Return (X, Y) of the center of cell containing provided text 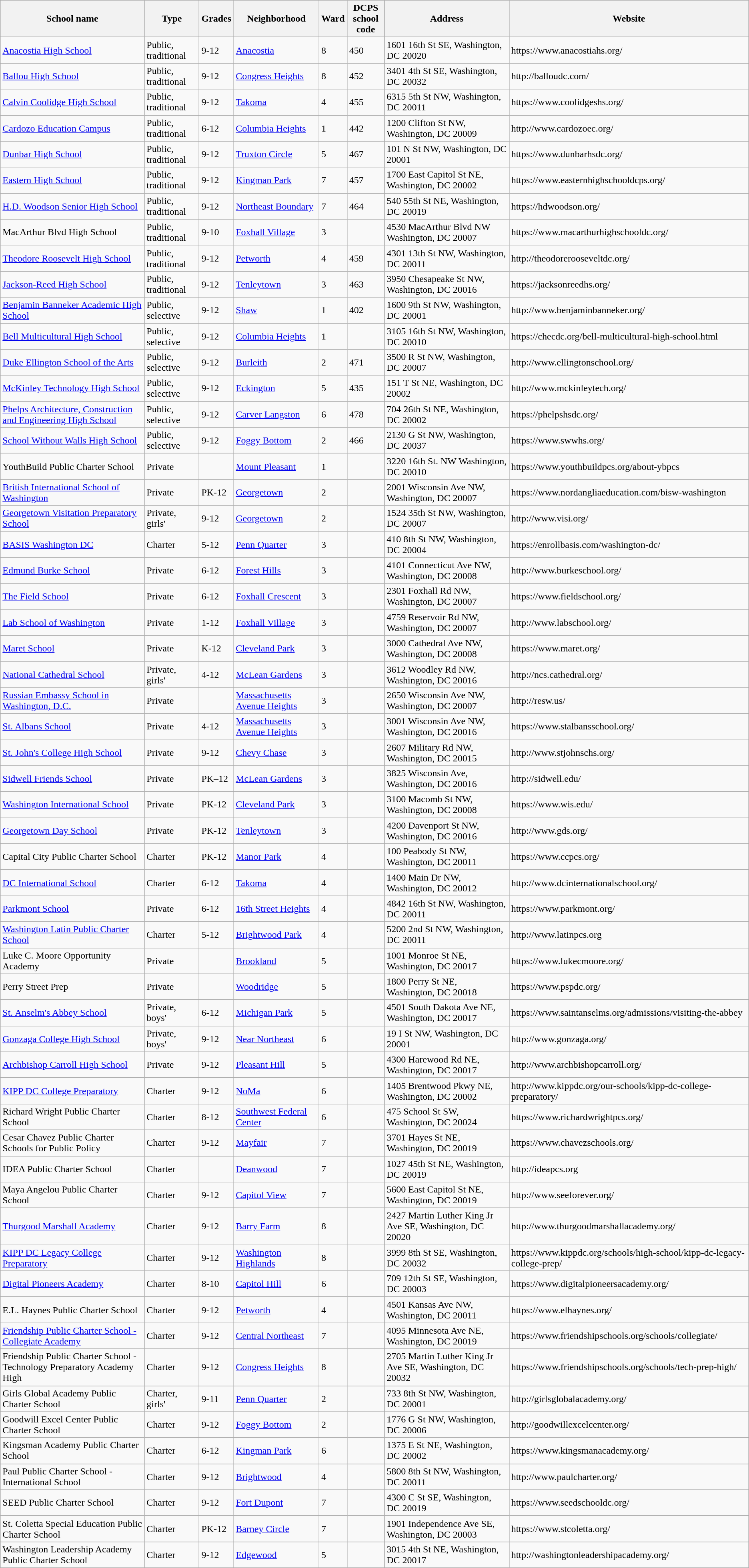
Southwest Federal Center (276, 1117)
KIPP DC College Preparatory (72, 1091)
https://www.anacostiahs.org/ (629, 50)
Edmund Burke School (72, 570)
http://www.latinpcs.org (629, 935)
http://www.archbishopcarroll.org/ (629, 1065)
https://www.friendshipschools.org/schools/collegiate/ (629, 1336)
Brightwood (276, 1476)
709 12th St SE, Washington, DC 20003 (447, 1284)
Near Northeast (276, 1039)
https://www.maret.org/ (629, 649)
PK–12 (216, 779)
3001 Wisconsin Ave NW, Washington, DC 20016 (447, 726)
455 (366, 102)
http://www.dcinternationalschool.org/ (629, 883)
St. Coletta Special Education Public Charter School (72, 1528)
Georgetown Visitation Preparatory School (72, 518)
1-12 (216, 622)
SEED Public Charter School (72, 1503)
Friendship Public Charter School - Technology Preparatory Academy High (72, 1367)
1200 Clifton St NW, Washington, DC 20009 (447, 128)
Luke C. Moore Opportunity Academy (72, 961)
https://enrollbasis.com/washington-dc/ (629, 545)
Type (172, 19)
435 (366, 389)
https://phelpshsdc.org/ (629, 414)
Barry Farm (276, 1226)
471 (366, 362)
Archbishop Carroll High School (72, 1065)
100 Peabody St NW, Washington, DC 20011 (447, 857)
KIPP DC Legacy College Preparatory (72, 1258)
http://www.mckinleytech.org/ (629, 389)
704 26th St NE, Washington, DC 20002 (447, 414)
4501 Kansas Ave NW, Washington, DC 20011 (447, 1310)
3015 4th St NE, Washington, DC 20017 (447, 1555)
Washington International School (72, 805)
Maya Angelou Public Charter School (72, 1195)
https://www.swwhs.org/ (629, 441)
Mount Pleasant (276, 466)
3999 8th St SE, Washington, DC 20032 (447, 1258)
https://www.coolidgeshs.org/ (629, 102)
151 T St NE, Washington, DC 20002 (447, 389)
457 (366, 180)
1901 Independence Ave SE, Washington, DC 20003 (447, 1528)
3220 16th St. NW Washington, DC 20010 (447, 466)
Mayfair (276, 1143)
https://www.wis.edu/ (629, 805)
Burleith (276, 362)
4200 Davenport St NW, Washington, DC 20016 (447, 831)
Barney Circle (276, 1528)
450 (366, 50)
4095 Minnesota Ave NE, Washington, DC 20019 (447, 1336)
3701 Hayes St NE, Washington, DC 20019 (447, 1143)
Capitol Hill (276, 1284)
Washington Latin Public Charter School (72, 935)
1601 16th St SE, Washington, DC 20020 (447, 50)
2705 Martin Luther King Jr Ave SE, Washington, DC 20032 (447, 1367)
https://www.chavezschools.org/ (629, 1143)
Dunbar High School (72, 154)
1405 Brentwood Pkwy NE, Washington, DC 20002 (447, 1091)
http://goodwillexcelcenter.org/ (629, 1424)
Truxton Circle (276, 154)
Duke Ellington School of the Arts (72, 362)
5200 2nd St NW, Washington, DC 20011 (447, 935)
Parkmont School (72, 909)
https://www.elhaynes.org/ (629, 1310)
6315 5th St NW, Washington, DC 20011 (447, 102)
http://www.gonzaga.org/ (629, 1039)
467 (366, 154)
http://theodorerooseveltdc.org/ (629, 258)
Capitol View (276, 1195)
http://www.benjaminbanneker.org/ (629, 310)
1027 45th St NE, Washington, DC 20019 (447, 1169)
St. John's College High School (72, 753)
http://ideapcs.org (629, 1169)
https://www.seedschooldc.org/ (629, 1503)
Paul Public Charter School - International School (72, 1476)
Pleasant Hill (276, 1065)
http://www.paulcharter.org/ (629, 1476)
Benjamin Banneker Academic High School (72, 310)
Forest Hills (276, 570)
http://www.cardozoec.org/ (629, 128)
http://www.burkeschool.org/ (629, 570)
Chevy Chase (276, 753)
1400 Main Dr NW, Washington, DC 20012 (447, 883)
Eastern High School (72, 180)
Ballou High School (72, 76)
Fort Dupont (276, 1503)
1375 E St NE, Washington, DC 20002 (447, 1451)
http://ncs.cathedral.org/ (629, 674)
1700 East Capitol St NE, Washington, DC 20002 (447, 180)
3105 16th St NW, Washington, DC 20010 (447, 336)
http://www.gds.org/ (629, 831)
Northeast Boundary (276, 206)
Goodwill Excel Center Public Charter School (72, 1424)
2130 G St NW, Washington, DC 20037 (447, 441)
19 I St NW, Washington, DC 20001 (447, 1039)
Gonzaga College High School (72, 1039)
Washington Leadership Academy Public Charter School (72, 1555)
Eckington (276, 389)
http://www.kippdc.org/our-schools/kipp-dc-college-preparatory/ (629, 1091)
459 (366, 258)
4101 Connecticut Ave NW, Washington, DC 20008 (447, 570)
https://www.youthbuildpcs.org/about-ybpcs (629, 466)
Digital Pioneers Academy (72, 1284)
https://www.kippdc.org/schools/high-school/kipp-dc-legacy-college-prep/ (629, 1258)
402 (366, 310)
Cesar Chavez Public Charter Schools for Public Policy (72, 1143)
4530 MacArthur Blvd NWWashington, DC 20007 (447, 232)
2427 Martin Luther King Jr Ave SE, Washington, DC 20020 (447, 1226)
https://www.stcoletta.org/ (629, 1528)
School Without Walls High School (72, 441)
http://www.stjohnschs.org/ (629, 753)
https://www.stalbansschool.org/ (629, 726)
101 N St NW, Washington, DC 20001 (447, 154)
http://www.labschool.org/ (629, 622)
Capital City Public Charter School (72, 857)
3612 Woodley Rd NW, Washington, DC 20016 (447, 674)
https://www.fieldschool.org/ (629, 597)
463 (366, 284)
http://balloudc.com/ (629, 76)
http://sidwell.edu/ (629, 779)
9-10 (216, 232)
16th Street Heights (276, 909)
DCPS school code (366, 19)
https://www.pspdc.org/ (629, 987)
http://www.ellingtonschool.org/ (629, 362)
478 (366, 414)
Neighborhood (276, 19)
Deanwood (276, 1169)
http://www.thurgoodmarshallacademy.org/ (629, 1226)
475 School St SW, Washington, DC 20024 (447, 1117)
IDEA Public Charter School (72, 1169)
Cardozo Education Campus (72, 128)
Grades (216, 19)
4301 13th St NW, Washington, DC 20011 (447, 258)
Anacostia High School (72, 50)
Russian Embassy School in Washington, D.C. (72, 701)
Brookland (276, 961)
MacArthur Blvd High School (72, 232)
Address (447, 19)
E.L. Haynes Public Charter School (72, 1310)
School name (72, 19)
British International School of Washington (72, 493)
Sidwell Friends School (72, 779)
Lab School of Washington (72, 622)
Foxhall Crescent (276, 597)
DC International School (72, 883)
St. Albans School (72, 726)
Richard Wright Public Charter School (72, 1117)
3500 R St NW, Washington, DC 20007 (447, 362)
452 (366, 76)
540 55th St NE, Washington, DC 20019 (447, 206)
https://www.macarthurhighschooldc.org/ (629, 232)
Woodridge (276, 987)
4501 South Dakota Ave NE, Washington, DC 20017 (447, 1013)
Shaw (276, 310)
The Field School (72, 597)
Girls Global Academy Public Charter School (72, 1399)
442 (366, 128)
Carver Langston (276, 414)
Calvin Coolidge High School (72, 102)
Maret School (72, 649)
http://resw.us/ (629, 701)
http://www.visi.org/ (629, 518)
4759 Reservoir Rd NW, Washington, DC 20007 (447, 622)
Central Northeast (276, 1336)
Kingsman Academy Public Charter School (72, 1451)
Jackson-Reed High School (72, 284)
1001 Monroe St NE, Washington, DC 20017 (447, 961)
2607 Military Rd NW, Washington, DC 20015 (447, 753)
Anacostia (276, 50)
NoMa (276, 1091)
3100 Macomb St NW, Washington, DC 20008 (447, 805)
5600 East Capitol St NE, Washington, DC 20019 (447, 1195)
1524 35th St NW, Washington, DC 20007 (447, 518)
Washington Highlands (276, 1258)
Perry Street Prep (72, 987)
Edgewood (276, 1555)
http://www.seeforever.org/ (629, 1195)
Michigan Park (276, 1013)
5800 8th St NW, Washington, DC 20011 (447, 1476)
9-11 (216, 1399)
https://hdwoodson.org/ (629, 206)
https://www.parkmont.org/ (629, 909)
Website (629, 19)
Thurgood Marshall Academy (72, 1226)
Friendship Public Charter School - Collegiate Academy (72, 1336)
https://www.friendshipschools.org/schools/tech-prep-high/ (629, 1367)
K-12 (216, 649)
3401 4th St SE, Washington, DC 20032 (447, 76)
2001 Wisconsin Ave NW, Washington, DC 20007 (447, 493)
https://www.saintanselms.org/admissions/visiting-the-abbey (629, 1013)
Ward (333, 19)
Brightwood Park (276, 935)
2650 Wisconsin Ave NW, Washington, DC 20007 (447, 701)
https://www.digitalpioneersacademy.org/ (629, 1284)
4842 16th St NW, Washington, DC 20011 (447, 909)
1600 9th St NW, Washington, DC 20001 (447, 310)
http://washingtonleadershipacademy.org/ (629, 1555)
https://www.easternhighschooldcps.org/ (629, 180)
H.D. Woodson Senior High School (72, 206)
https://www.nordangliaeducation.com/bisw-washington (629, 493)
4300 Harewood Rd NE, Washington, DC 20017 (447, 1065)
2301 Foxhall Rd NW, Washington, DC 20007 (447, 597)
Georgetown Day School (72, 831)
https://www.ccpcs.org/ (629, 857)
3000 Cathedral Ave NW, Washington, DC 20008 (447, 649)
https://www.kingsmanacademy.org/ (629, 1451)
https://jacksonreedhs.org/ (629, 284)
8-10 (216, 1284)
Theodore Roosevelt High School (72, 258)
3825 Wisconsin Ave, Washington, DC 20016 (447, 779)
466 (366, 441)
410 8th St NW, Washington, DC 20004 (447, 545)
733 8th St NW, Washington, DC 20001 (447, 1399)
464 (366, 206)
Phelps Architecture, Construction and Engineering High School (72, 414)
4300 C St SE, Washington, DC 20019 (447, 1503)
National Cathedral School (72, 674)
1776 G St NW, Washington, DC 20006 (447, 1424)
Charter, girls' (172, 1399)
https://www.lukecmoore.org/ (629, 961)
http://girlsglobalacademy.org/ (629, 1399)
McKinley Technology High School (72, 389)
1800 Perry St NE, Washington, DC 20018 (447, 987)
3950 Chesapeake St NW, Washington, DC 20016 (447, 284)
Manor Park (276, 857)
BASIS Washington DC (72, 545)
YouthBuild Public Charter School (72, 466)
https://checdc.org/bell-multicultural-high-school.html (629, 336)
St. Anselm's Abbey School (72, 1013)
8-12 (216, 1117)
Bell Multicultural High School (72, 336)
https://www.richardwrightpcs.org/ (629, 1117)
https://www.dunbarhsdc.org/ (629, 154)
